Output the [x, y] coordinate of the center of the cell containing the given text.  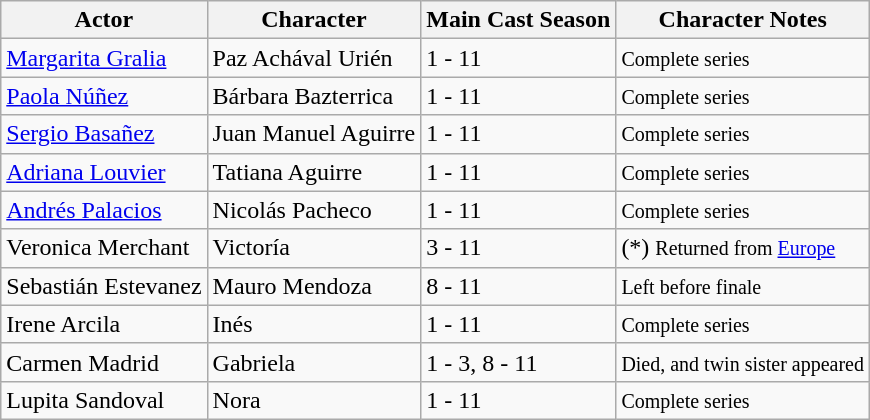
Died, and twin sister appeared [743, 362]
Sebastián Estevanez [104, 286]
Adriana Louvier [104, 172]
Paola Núñez [104, 96]
Andrés Palacios [104, 210]
Paz Achával Urién [314, 58]
Irene Arcila [104, 324]
Actor [104, 20]
(*) Returned from Europe [743, 248]
Lupita Sandoval [104, 400]
Main Cast Season [518, 20]
Nora [314, 400]
Victoría [314, 248]
Character [314, 20]
Mauro Mendoza [314, 286]
Character Notes [743, 20]
1 - 3, 8 - 11 [518, 362]
Tatiana Aguirre [314, 172]
Inés [314, 324]
Gabriela [314, 362]
Sergio Basañez [104, 134]
Margarita Gralia [104, 58]
Carmen Madrid [104, 362]
8 - 11 [518, 286]
Juan Manuel Aguirre [314, 134]
3 - 11 [518, 248]
Veronica Merchant [104, 248]
Nicolás Pacheco [314, 210]
Left before finale [743, 286]
Bárbara Bazterrica [314, 96]
